Capture the cell that displays the provided text and extract its [x, y] central coordinate. 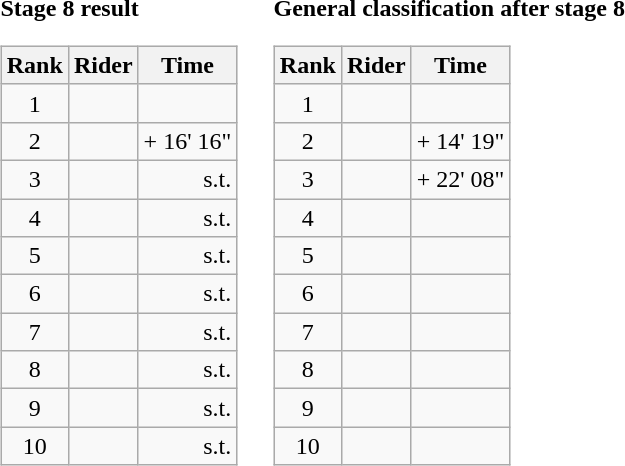
+ 16' 16" [188, 141]
+ 14' 19" [460, 141]
+ 22' 08" [460, 179]
